Provide the (X, Y) coordinate of the cell's center where the given text is located.  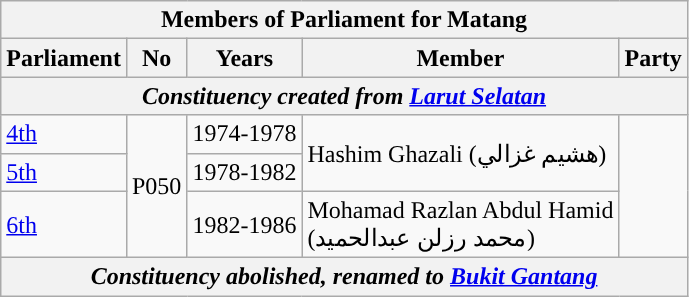
1982-1986 (244, 224)
Member (460, 58)
Mohamad Razlan Abdul Hamid (محمد رزلن عبدالحميد) (460, 224)
6th (64, 224)
Years (244, 58)
Constituency abolished, renamed to Bukit Gantang (344, 277)
1974-1978 (244, 134)
Party (653, 58)
5th (64, 172)
Parliament (64, 58)
Hashim Ghazali (هشيم غزالي) (460, 153)
1978-1982 (244, 172)
No (156, 58)
P050 (156, 186)
4th (64, 134)
Members of Parliament for Matang (344, 20)
Constituency created from Larut Selatan (344, 96)
